Output the (x, y) coordinate of the center of the cell containing the given text.  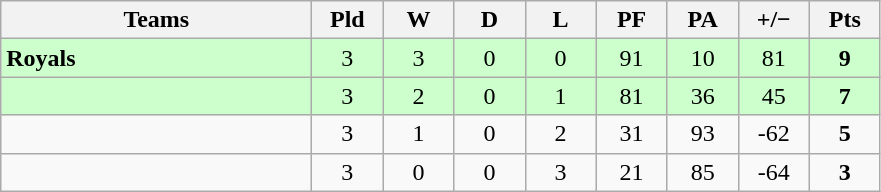
D (490, 20)
+/− (774, 20)
Pld (348, 20)
45 (774, 96)
9 (844, 58)
85 (702, 172)
36 (702, 96)
W (418, 20)
91 (632, 58)
93 (702, 134)
L (560, 20)
10 (702, 58)
-64 (774, 172)
Royals (156, 58)
-62 (774, 134)
31 (632, 134)
Teams (156, 20)
21 (632, 172)
Pts (844, 20)
PA (702, 20)
PF (632, 20)
7 (844, 96)
5 (844, 134)
